Provide the [x, y] coordinate of the cell's center where the given text is located.  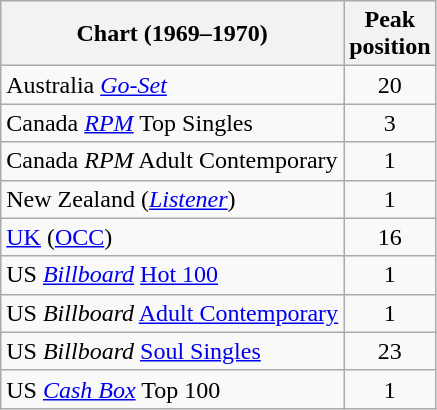
20 [390, 85]
Australia Go-Set [172, 85]
UK (OCC) [172, 237]
US Cash Box Top 100 [172, 389]
US Billboard Soul Singles [172, 351]
US Billboard Hot 100 [172, 275]
23 [390, 351]
Peakposition [390, 34]
3 [390, 123]
US Billboard Adult Contemporary [172, 313]
Canada RPM Top Singles [172, 123]
New Zealand (Listener) [172, 199]
Chart (1969–1970) [172, 34]
16 [390, 237]
Canada RPM Adult Contemporary [172, 161]
